For the text-containing cell, return its midpoint in (X, Y) coordinate format. 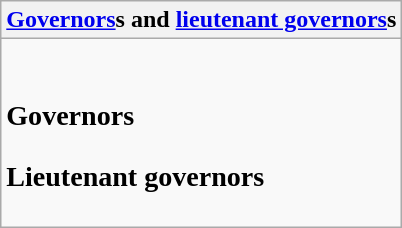
Governorss and lieutenant governorss (202, 20)
GovernorsLieutenant governors (202, 133)
